Provide the (x, y) coordinate of the cell's center where the given text is located.  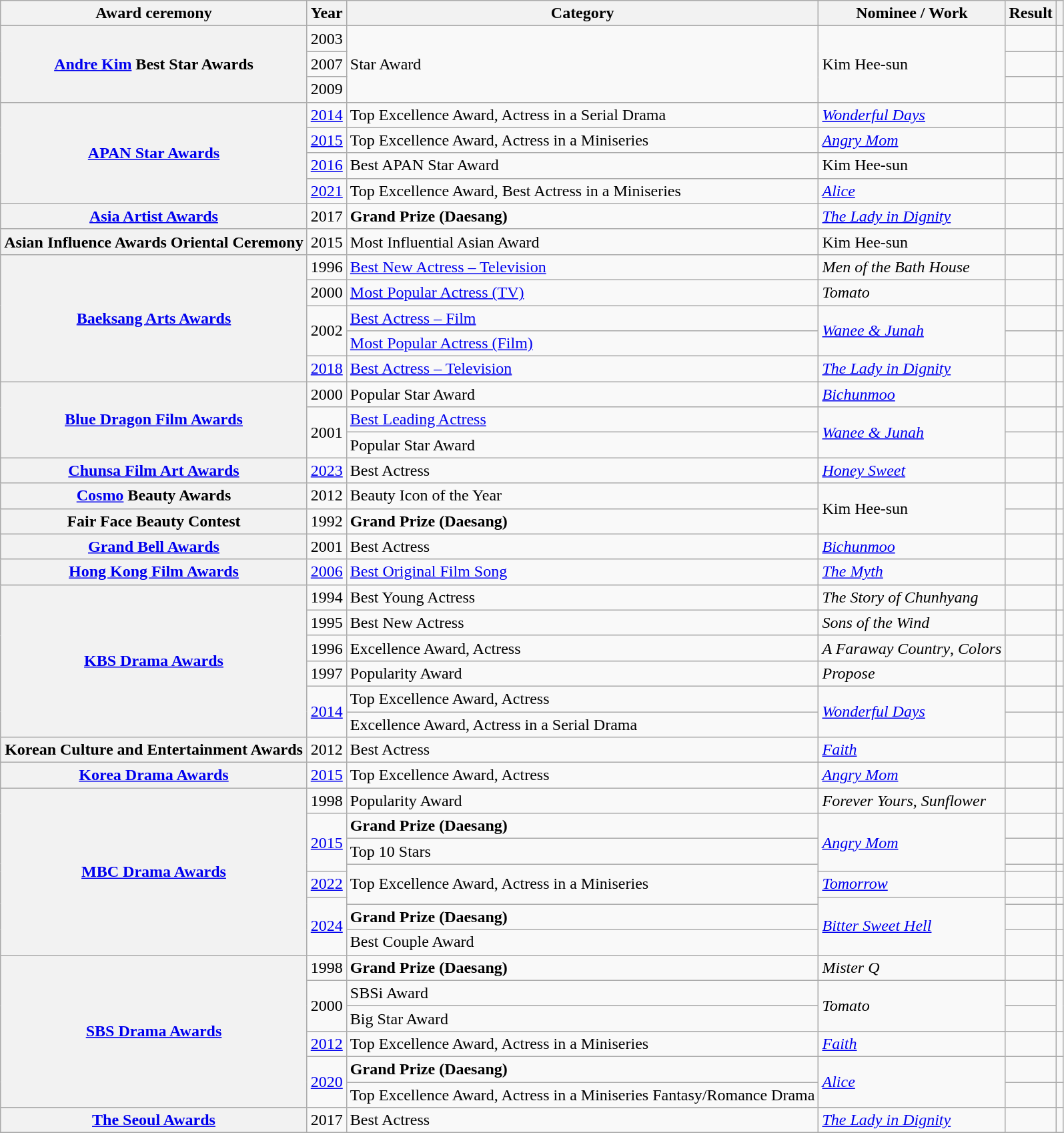
2021 (327, 191)
Best Actress – Television (582, 369)
Most Popular Actress (TV) (582, 292)
Category (582, 13)
Beauty Icon of the Year (582, 496)
Star Award (582, 64)
Hong Kong Film Awards (153, 572)
Best Young Actress (582, 597)
Chunsa Film Art Awards (153, 470)
Top Excellence Award, Actress in a Serial Drama (582, 115)
The Myth (912, 572)
Mister Q (912, 968)
Baeksang Arts Awards (153, 318)
2020 (327, 1082)
2016 (327, 165)
Nominee / Work (912, 13)
2003 (327, 39)
Forever Yours, Sunflower (912, 801)
A Faraway Country, Colors (912, 648)
Asian Influence Awards Oriental Ceremony (153, 242)
The Story of Chunhyang (912, 597)
Year (327, 13)
Tomorrow (912, 884)
Best New Actress – Television (582, 267)
Most Popular Actress (Film) (582, 344)
2002 (327, 331)
Korean Culture and Entertainment Awards (153, 750)
Cosmo Beauty Awards (153, 496)
Award ceremony (153, 13)
Best Original Film Song (582, 572)
2023 (327, 470)
Asia Artist Awards (153, 216)
2009 (327, 89)
Best Actress – Film (582, 318)
1992 (327, 521)
1995 (327, 623)
Andre Kim Best Star Awards (153, 64)
2006 (327, 572)
Bitter Sweet Hell (912, 926)
APAN Star Awards (153, 153)
2018 (327, 369)
2024 (327, 926)
Result (1031, 13)
Men of the Bath House (912, 267)
Propose (912, 673)
Korea Drama Awards (153, 775)
Fair Face Beauty Contest (153, 521)
Top Excellence Award, Best Actress in a Miniseries (582, 191)
Best New Actress (582, 623)
Excellence Award, Actress (582, 648)
Best Couple Award (582, 942)
The Seoul Awards (153, 1120)
Big Star Award (582, 1018)
SBS Drama Awards (153, 1031)
Grand Bell Awards (153, 546)
1994 (327, 597)
Sons of the Wind (912, 623)
Most Influential Asian Award (582, 242)
Top Excellence Award, Actress in a Miniseries Fantasy/Romance Drama (582, 1095)
Excellence Award, Actress in a Serial Drama (582, 724)
1997 (327, 673)
Best Leading Actress (582, 420)
2022 (327, 884)
Top 10 Stars (582, 851)
MBC Drama Awards (153, 871)
KBS Drama Awards (153, 661)
2007 (327, 64)
Best APAN Star Award (582, 165)
Blue Dragon Film Awards (153, 420)
SBSi Award (582, 993)
Honey Sweet (912, 470)
